From the cell containing the given text, extract its center point as (X, Y) coordinate. 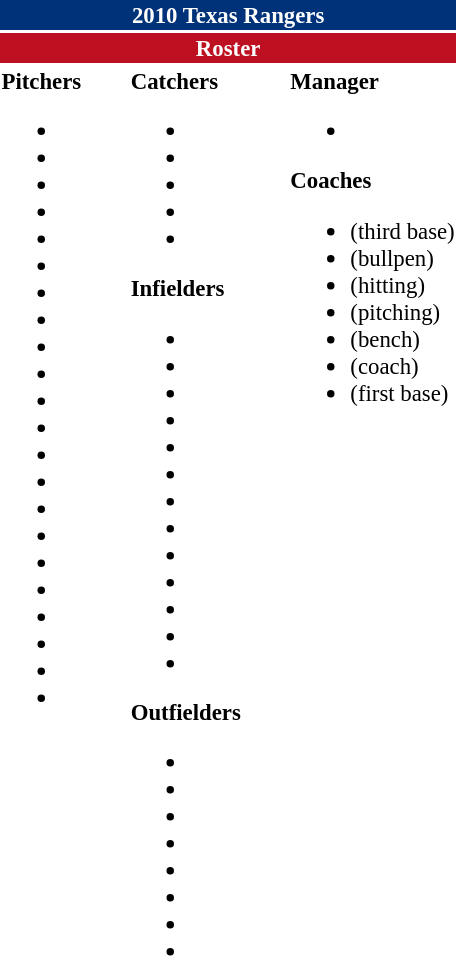
2010 Texas Rangers (228, 15)
Roster (228, 48)
